For the text-containing cell, return its midpoint in [X, Y] coordinate format. 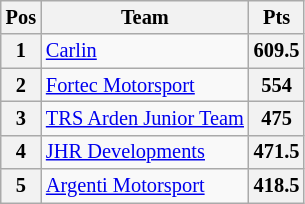
Team [145, 17]
Carlin [145, 51]
Pts [277, 17]
418.5 [277, 186]
554 [277, 85]
TRS Arden Junior Team [145, 118]
4 [21, 152]
2 [21, 85]
471.5 [277, 152]
Argenti Motorsport [145, 186]
609.5 [277, 51]
Fortec Motorsport [145, 85]
3 [21, 118]
475 [277, 118]
JHR Developments [145, 152]
5 [21, 186]
1 [21, 51]
Pos [21, 17]
